Scan for the cell matching the given text and deliver its [x, y] coordinate at center. 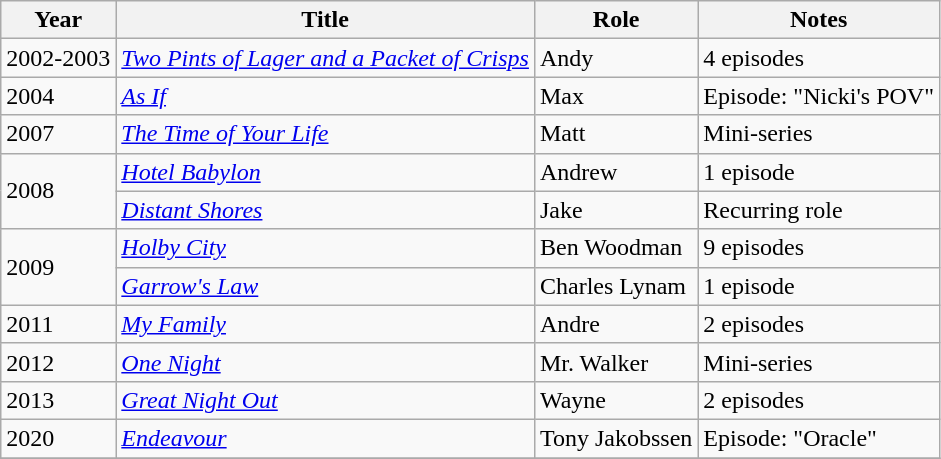
As If [326, 96]
Recurring role [819, 210]
Notes [819, 20]
9 episodes [819, 248]
2009 [58, 267]
Wayne [616, 400]
Andre [616, 324]
Endeavour [326, 438]
2002-2003 [58, 58]
Two Pints of Lager and a Packet of Crisps [326, 58]
2013 [58, 400]
Great Night Out [326, 400]
One Night [326, 362]
Tony Jakobssen [616, 438]
Episode: "Oracle" [819, 438]
Hotel Babylon [326, 172]
2020 [58, 438]
Jake [616, 210]
Andrew [616, 172]
Ben Woodman [616, 248]
Episode: "Nicki's POV" [819, 96]
2012 [58, 362]
The Time of Your Life [326, 134]
Year [58, 20]
2008 [58, 191]
Charles Lynam [616, 286]
Role [616, 20]
Max [616, 96]
4 episodes [819, 58]
My Family [326, 324]
Mr. Walker [616, 362]
2011 [58, 324]
Andy [616, 58]
2004 [58, 96]
Title [326, 20]
Distant Shores [326, 210]
Matt [616, 134]
Holby City [326, 248]
2007 [58, 134]
Garrow's Law [326, 286]
